For the text-containing cell, return its midpoint in [X, Y] coordinate format. 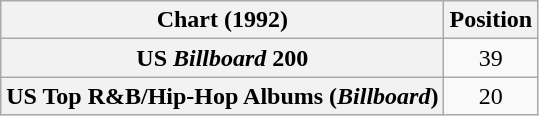
39 [491, 58]
US Billboard 200 [222, 58]
Chart (1992) [222, 20]
20 [491, 96]
US Top R&B/Hip-Hop Albums (Billboard) [222, 96]
Position [491, 20]
